Return (X, Y) of the center of cell containing provided text 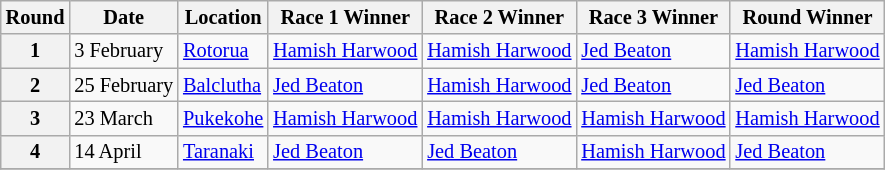
Rotorua (223, 51)
4 (36, 152)
Round Winner (807, 17)
Balclutha (223, 85)
14 April (124, 152)
Race 2 Winner (499, 17)
1 (36, 51)
3 (36, 118)
Date (124, 17)
Location (223, 17)
Round (36, 17)
25 February (124, 85)
Taranaki (223, 152)
2 (36, 85)
Race 1 Winner (345, 17)
Pukekohe (223, 118)
23 March (124, 118)
Race 3 Winner (653, 17)
3 February (124, 51)
